Extract the [X, Y] coordinate from the center of the cell holding the provided text.  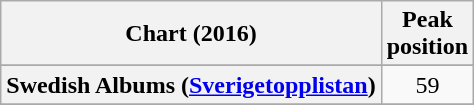
Swedish Albums (Sverigetopplistan) [191, 85]
59 [427, 85]
Peakposition [427, 34]
Chart (2016) [191, 34]
